Capture the cell that displays the provided text and extract its [x, y] central coordinate. 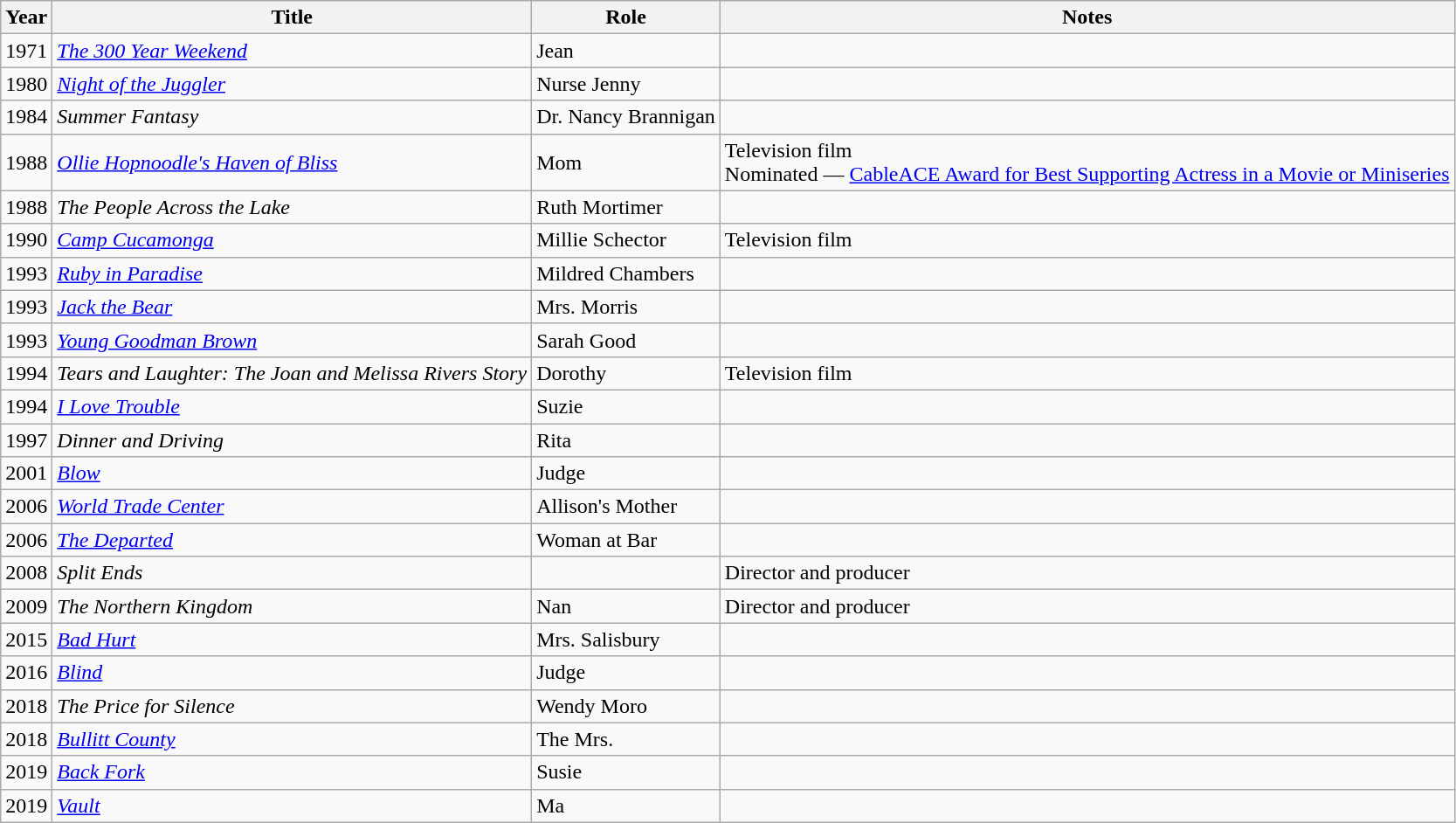
Woman at Bar [626, 540]
Bad Hurt [292, 640]
Television filmNominated — CableACE Award for Best Supporting Actress in a Movie or Miniseries [1087, 163]
Mom [626, 163]
Mildred Chambers [626, 273]
Dorothy [626, 373]
Allison's Mother [626, 507]
Dinner and Driving [292, 439]
1971 [26, 51]
The Northern Kingdom [292, 606]
Back Fork [292, 772]
The People Across the Lake [292, 207]
Millie Schector [626, 240]
Rita [626, 439]
Mrs. Morris [626, 307]
The Price for Silence [292, 706]
1997 [26, 439]
2008 [26, 573]
Young Goodman Brown [292, 340]
Ruth Mortimer [626, 207]
The Mrs. [626, 739]
Ruby in Paradise [292, 273]
World Trade Center [292, 507]
Bullitt County [292, 739]
1980 [26, 84]
Ollie Hopnoodle's Haven of Bliss [292, 163]
1990 [26, 240]
Jean [626, 51]
Tears and Laughter: The Joan and Melissa Rivers Story [292, 373]
The 300 Year Weekend [292, 51]
2009 [26, 606]
Dr. Nancy Brannigan [626, 117]
Mrs. Salisbury [626, 640]
Blind [292, 673]
Year [26, 17]
1984 [26, 117]
Suzie [626, 406]
Summer Fantasy [292, 117]
Night of the Juggler [292, 84]
Camp Cucamonga [292, 240]
Wendy Moro [626, 706]
Nurse Jenny [626, 84]
Split Ends [292, 573]
2015 [26, 640]
Notes [1087, 17]
Nan [626, 606]
Role [626, 17]
Sarah Good [626, 340]
Vault [292, 806]
Blow [292, 474]
2001 [26, 474]
Jack the Bear [292, 307]
I Love Trouble [292, 406]
2016 [26, 673]
The Departed [292, 540]
Ma [626, 806]
Title [292, 17]
Susie [626, 772]
